Locate the cell with the specified text and output its [x, y] center coordinate. 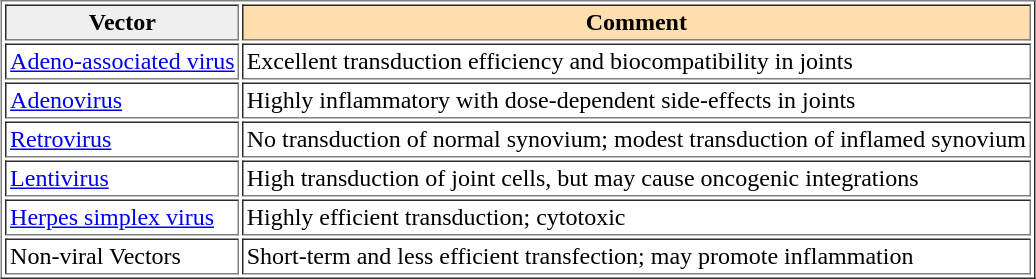
Vector [123, 22]
No transduction of normal synovium; modest transduction of inflamed synovium [636, 140]
High transduction of joint cells, but may cause oncogenic integrations [636, 178]
Herpes simplex virus [123, 218]
Adenovirus [123, 100]
Highly inflammatory with dose-dependent side-effects in joints [636, 100]
Retrovirus [123, 140]
Excellent transduction efficiency and biocompatibility in joints [636, 62]
Non-viral Vectors [123, 256]
Highly efficient transduction; cytotoxic [636, 218]
Adeno-associated virus [123, 62]
Short-term and less efficient transfection; may promote inflammation [636, 256]
Comment [636, 22]
Lentivirus [123, 178]
